Provide the [x, y] coordinate of the cell's center where the given text is located.  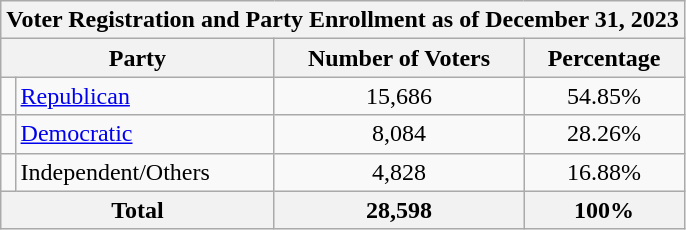
15,686 [399, 96]
4,828 [399, 172]
Democratic [144, 134]
8,084 [399, 134]
28,598 [399, 210]
Percentage [604, 58]
54.85% [604, 96]
Independent/Others [144, 172]
28.26% [604, 134]
Total [138, 210]
16.88% [604, 172]
Party [138, 58]
Republican [144, 96]
Number of Voters [399, 58]
Voter Registration and Party Enrollment as of December 31, 2023 [342, 20]
100% [604, 210]
